Capture the cell that displays the provided text and extract its (X, Y) central coordinate. 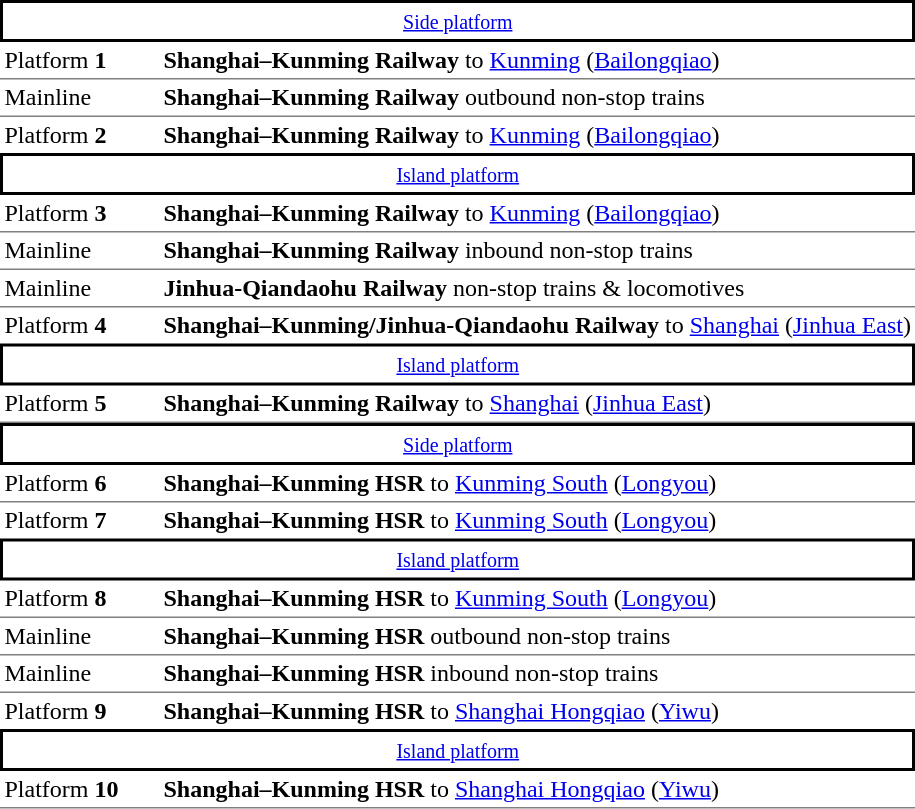
Platform 9 (80, 711)
Platform 7 (80, 520)
Platform 10 (80, 790)
Platform 5 (80, 405)
Platform 2 (80, 135)
Platform 3 (80, 214)
Platform 4 (80, 326)
Platform 1 (80, 61)
Platform 6 (80, 484)
Platform 8 (80, 599)
